Locate the cell with the specified text and output its (x, y) center coordinate. 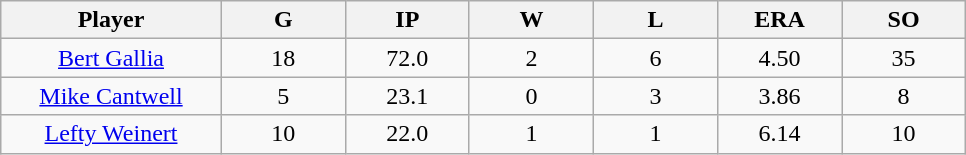
Lefty Weinert (112, 134)
W (531, 20)
6 (655, 58)
6.14 (779, 134)
5 (283, 96)
G (283, 20)
ERA (779, 20)
SO (904, 20)
IP (407, 20)
0 (531, 96)
Bert Gallia (112, 58)
L (655, 20)
3 (655, 96)
3.86 (779, 96)
72.0 (407, 58)
18 (283, 58)
2 (531, 58)
23.1 (407, 96)
Player (112, 20)
Mike Cantwell (112, 96)
35 (904, 58)
22.0 (407, 134)
4.50 (779, 58)
8 (904, 96)
